Detect which cell encompasses the target text, then output its [X, Y] center coordinate. 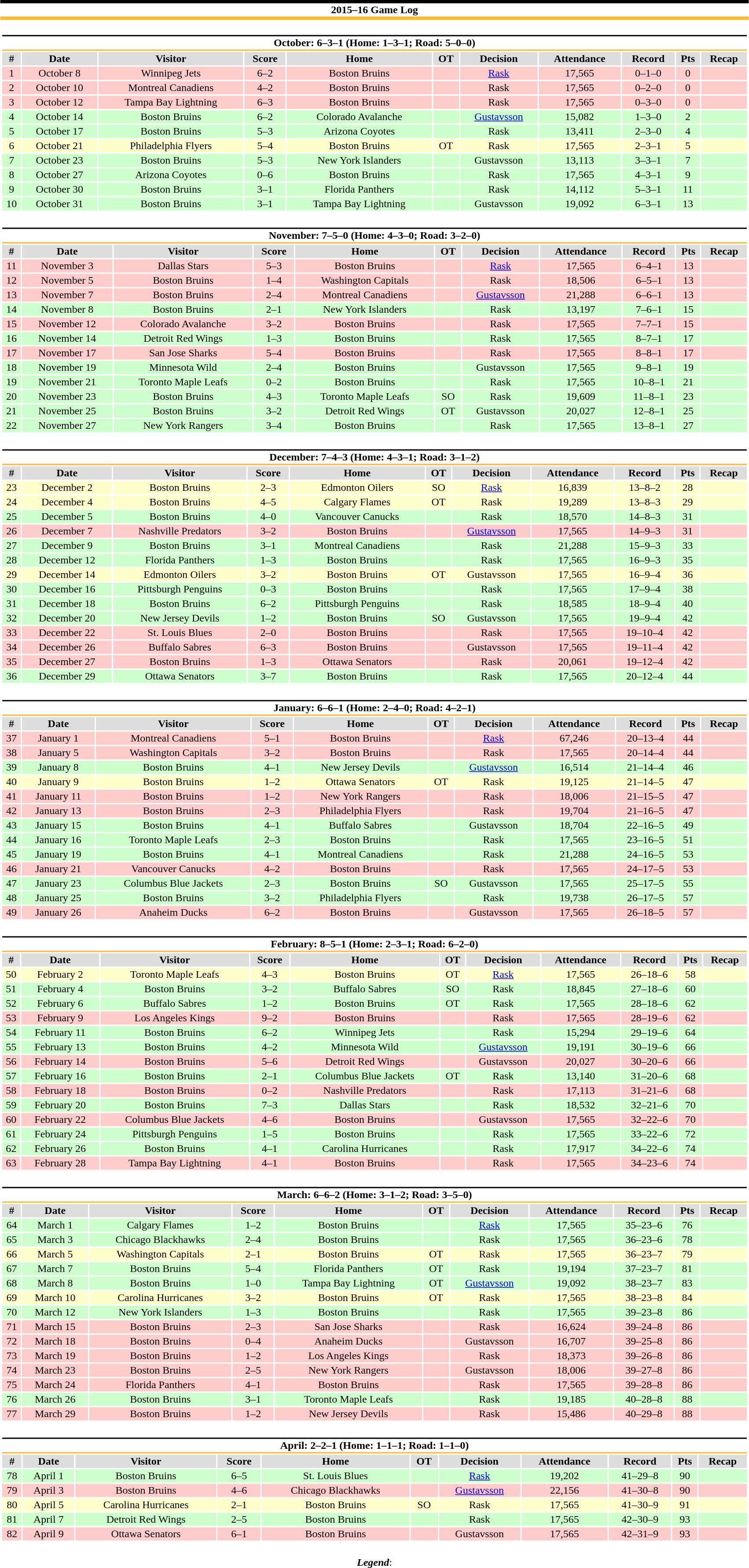
16,514 [574, 768]
19,704 [574, 811]
27–18–6 [650, 989]
8–7–1 [649, 338]
December 5 [67, 517]
18,704 [574, 826]
January: 6–6–1 (Home: 2–4–0; Road: 4–2–1) [374, 708]
19,194 [571, 1269]
67,246 [574, 738]
13,197 [581, 309]
13,140 [580, 1076]
59 [11, 1105]
October 17 [59, 132]
November 25 [67, 411]
91 [685, 1505]
March 23 [55, 1370]
March 5 [55, 1254]
37–23–7 [644, 1269]
19–9–4 [645, 618]
20–14–4 [646, 753]
February 13 [60, 1047]
February 14 [60, 1061]
November 3 [67, 266]
21–15–5 [646, 797]
October: 6–3–1 (Home: 1–3–1; Road: 5–0–0) [374, 43]
77 [11, 1414]
13–8–1 [649, 425]
12–8–1 [649, 411]
November 14 [67, 338]
April: 2–2–1 (Home: 1–1–1; Road: 1–1–0) [374, 1445]
18,532 [580, 1105]
0–3–0 [648, 102]
39–24–8 [644, 1327]
25–17–5 [646, 884]
69 [11, 1298]
26 [11, 531]
19–10–4 [645, 633]
December 20 [67, 618]
52 [11, 1003]
11–8–1 [649, 396]
January 19 [59, 855]
6–4–1 [649, 266]
21–14–5 [646, 782]
40–28–8 [644, 1399]
13–8–3 [645, 502]
April 7 [48, 1520]
24–17–5 [646, 869]
December 7 [67, 531]
3–4 [274, 425]
3–3–1 [648, 161]
41–30–9 [640, 1505]
16–9–3 [645, 560]
7–6–1 [649, 309]
20–12–4 [645, 676]
19,738 [574, 898]
21–14–4 [646, 768]
19,185 [571, 1399]
22,156 [565, 1491]
37 [11, 738]
61 [11, 1134]
39–25–8 [644, 1341]
21–16–5 [646, 811]
March 8 [55, 1283]
15,294 [580, 1032]
13–8–2 [645, 488]
14 [11, 309]
34–23–6 [650, 1163]
April 3 [48, 1491]
November 19 [67, 367]
March 24 [55, 1385]
November 12 [67, 324]
22 [11, 425]
March 29 [55, 1414]
13,113 [580, 161]
15,486 [571, 1414]
10 [11, 204]
February 28 [60, 1163]
29–19–6 [650, 1032]
February 18 [60, 1090]
February 11 [60, 1032]
December: 7–4–3 (Home: 4–3–1; Road: 3–1–2) [374, 457]
83 [687, 1283]
16,624 [571, 1327]
36–23–6 [644, 1240]
30 [11, 589]
7–7–1 [649, 324]
February 4 [60, 989]
November 27 [67, 425]
2–3–0 [648, 132]
8–8–1 [649, 353]
42–30–9 [640, 1520]
23–16–5 [646, 840]
31–20–6 [650, 1076]
39–23–8 [644, 1312]
34 [11, 647]
March 12 [55, 1312]
45 [11, 855]
December 22 [67, 633]
February 22 [60, 1119]
4–3–1 [648, 175]
5–1 [272, 738]
5–3–1 [648, 190]
October 14 [59, 117]
March 15 [55, 1327]
November: 7–5–0 (Home: 4–3–0; Road: 3–2–0) [374, 236]
39–27–8 [644, 1370]
1–5 [270, 1134]
56 [11, 1061]
12 [11, 280]
19–11–4 [645, 647]
18,845 [580, 989]
20–13–4 [646, 738]
November 5 [67, 280]
75 [11, 1385]
January 1 [59, 738]
26–18–6 [650, 974]
28–18–6 [650, 1003]
14–8–3 [645, 517]
15,082 [580, 117]
16–9–4 [645, 575]
February 24 [60, 1134]
14,112 [580, 190]
October 21 [59, 146]
March 7 [55, 1269]
December 26 [67, 647]
18 [11, 367]
January 5 [59, 753]
1 [11, 73]
February 16 [60, 1076]
March 19 [55, 1356]
April 5 [48, 1505]
4–5 [268, 502]
October 30 [59, 190]
19,609 [581, 396]
19–12–4 [645, 662]
January 21 [59, 869]
1–4 [274, 280]
31–21–6 [650, 1090]
1–3–0 [648, 117]
18–9–4 [645, 604]
18,506 [581, 280]
33–22–6 [650, 1134]
December 2 [67, 488]
January 23 [59, 884]
November 17 [67, 353]
82 [12, 1534]
19,202 [565, 1476]
January 11 [59, 797]
0–2–0 [648, 88]
January 15 [59, 826]
0–3 [268, 589]
43 [11, 826]
36–23–7 [644, 1254]
6 [11, 146]
24–16–5 [646, 855]
6–5–1 [649, 280]
18,373 [571, 1356]
6–5 [239, 1476]
84 [687, 1298]
9–2 [270, 1018]
20,061 [573, 662]
22–16–5 [646, 826]
December 29 [67, 676]
15–9–3 [645, 546]
7–3 [270, 1105]
50 [11, 974]
October 12 [59, 102]
40–29–8 [644, 1414]
December 9 [67, 546]
January 25 [59, 898]
October 10 [59, 88]
April 1 [48, 1476]
30–19–6 [650, 1047]
March 10 [55, 1298]
39–28–8 [644, 1385]
October 27 [59, 175]
4–0 [268, 517]
March 3 [55, 1240]
54 [11, 1032]
0–1–0 [648, 73]
24 [11, 502]
April 9 [48, 1534]
October 8 [59, 73]
January 16 [59, 840]
6–6–1 [649, 295]
65 [11, 1240]
March: 6–6–2 (Home: 3–1–2; Road: 3–5–0) [374, 1195]
41–29–8 [640, 1476]
38–23–8 [644, 1298]
March 26 [55, 1399]
73 [11, 1356]
18,585 [573, 604]
3 [11, 102]
18,570 [573, 517]
November 21 [67, 382]
February 26 [60, 1148]
February 6 [60, 1003]
0–6 [265, 175]
16,707 [571, 1341]
67 [11, 1269]
42–31–9 [640, 1534]
December 12 [67, 560]
16 [11, 338]
35–23–6 [644, 1225]
8 [11, 175]
39 [11, 768]
February 20 [60, 1105]
November 7 [67, 295]
19,289 [573, 502]
October 23 [59, 161]
1–0 [253, 1283]
January 26 [59, 913]
3–7 [268, 676]
48 [11, 898]
32 [11, 618]
2015–16 Game Log [374, 10]
39–26–8 [644, 1356]
13,411 [580, 132]
February 2 [60, 974]
26–17–5 [646, 898]
6–3–1 [648, 204]
41–30–8 [640, 1491]
January 9 [59, 782]
10–8–1 [649, 382]
16,839 [573, 488]
63 [11, 1163]
2–0 [268, 633]
41 [11, 797]
2–3–1 [648, 146]
October 31 [59, 204]
6–1 [239, 1534]
14–9–3 [645, 531]
80 [12, 1505]
November 23 [67, 396]
November 8 [67, 309]
17–9–4 [645, 589]
26–18–5 [646, 913]
March 1 [55, 1225]
0–4 [253, 1341]
December 16 [67, 589]
9–8–1 [649, 367]
December 4 [67, 502]
December 27 [67, 662]
January 8 [59, 768]
19,191 [580, 1047]
32–22–6 [650, 1119]
17,917 [580, 1148]
38–23–7 [644, 1283]
19,125 [574, 782]
February 9 [60, 1018]
71 [11, 1327]
17,113 [580, 1090]
January 13 [59, 811]
30–20–6 [650, 1061]
34–22–6 [650, 1148]
28–19–6 [650, 1018]
December 14 [67, 575]
20 [11, 396]
February: 8–5–1 (Home: 2–3–1; Road: 6–2–0) [374, 944]
5–6 [270, 1061]
32–21–6 [650, 1105]
March 18 [55, 1341]
December 18 [67, 604]
